Find where the given text appears and provide that cell's center as [X, Y] coordinate. 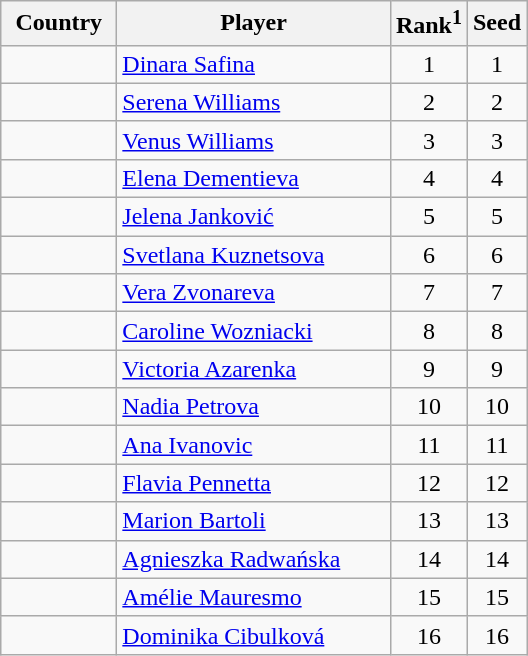
Rank1 [428, 24]
Agnieszka Radwańska [254, 559]
Venus Williams [254, 140]
Vera Zvonareva [254, 293]
Dominika Cibulková [254, 635]
Amélie Mauresmo [254, 597]
Jelena Janković [254, 217]
Flavia Pennetta [254, 483]
Victoria Azarenka [254, 369]
Country [59, 24]
Seed [496, 24]
Dinara Safina [254, 64]
Serena Williams [254, 102]
Marion Bartoli [254, 521]
Svetlana Kuznetsova [254, 255]
Elena Dementieva [254, 178]
Nadia Petrova [254, 407]
Ana Ivanovic [254, 445]
Player [254, 24]
Caroline Wozniacki [254, 331]
